Return [X, Y] of the center of cell containing provided text 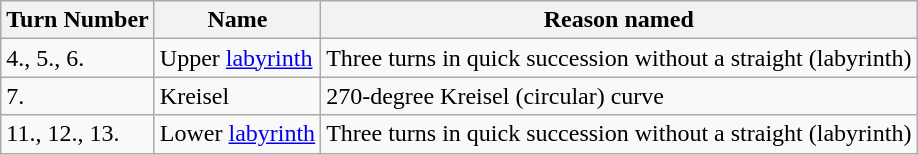
Name [237, 20]
Upper labyrinth [237, 58]
Kreisel [237, 96]
11., 12., 13. [78, 134]
Lower labyrinth [237, 134]
4., 5., 6. [78, 58]
Reason named [619, 20]
7. [78, 96]
270-degree Kreisel (circular) curve [619, 96]
Turn Number [78, 20]
